Return (x, y) of the center of cell containing provided text 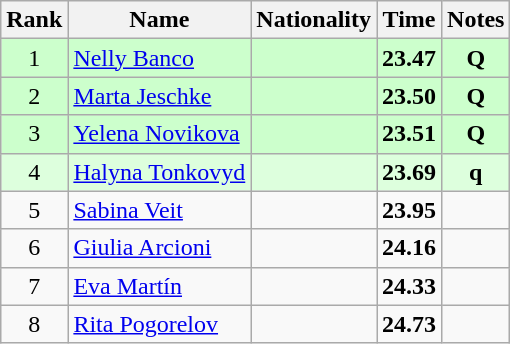
2 (34, 96)
7 (34, 286)
Rank (34, 20)
Nelly Banco (160, 58)
23.69 (410, 172)
Halyna Tonkovyd (160, 172)
23.95 (410, 210)
Giulia Arcioni (160, 248)
q (476, 172)
23.51 (410, 134)
Name (160, 20)
Marta Jeschke (160, 96)
Nationality (314, 20)
6 (34, 248)
24.33 (410, 286)
23.47 (410, 58)
1 (34, 58)
Time (410, 20)
Notes (476, 20)
5 (34, 210)
3 (34, 134)
8 (34, 324)
Yelena Novikova (160, 134)
Eva Martín (160, 286)
24.16 (410, 248)
4 (34, 172)
23.50 (410, 96)
Sabina Veit (160, 210)
Rita Pogorelov (160, 324)
24.73 (410, 324)
